Pinpoint the cell where the given text exists, returning its [X, Y] midpoint coordinate. 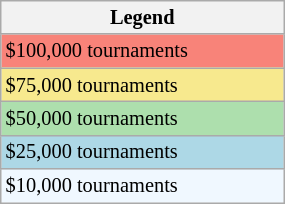
$25,000 tournaments [142, 152]
$100,000 tournaments [142, 51]
Legend [142, 17]
$75,000 tournaments [142, 85]
$10,000 tournaments [142, 186]
$50,000 tournaments [142, 118]
